Extract the (X, Y) coordinate from the center of the cell holding the provided text.  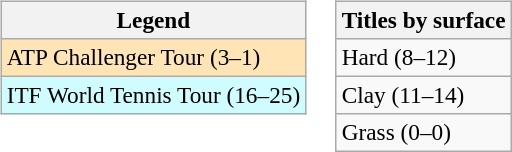
Titles by surface (424, 20)
Clay (11–14) (424, 95)
ATP Challenger Tour (3–1) (153, 57)
Grass (0–0) (424, 133)
Legend (153, 20)
Hard (8–12) (424, 57)
ITF World Tennis Tour (16–25) (153, 95)
